Search for the cell housing the specified text and yield its (X, Y) center coordinate. 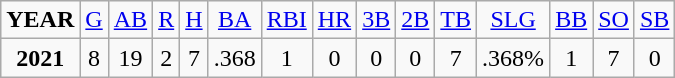
HR (334, 20)
RBI (286, 20)
.368 (234, 58)
BA (234, 20)
8 (94, 58)
BB (572, 20)
19 (130, 58)
SO (614, 20)
R (166, 20)
G (94, 20)
AB (130, 20)
.368% (514, 58)
TB (456, 20)
SLG (514, 20)
H (194, 20)
YEAR (40, 20)
SB (654, 20)
2B (416, 20)
3B (376, 20)
2 (166, 58)
2021 (40, 58)
